Output the (x, y) coordinate of the center of the cell containing the given text.  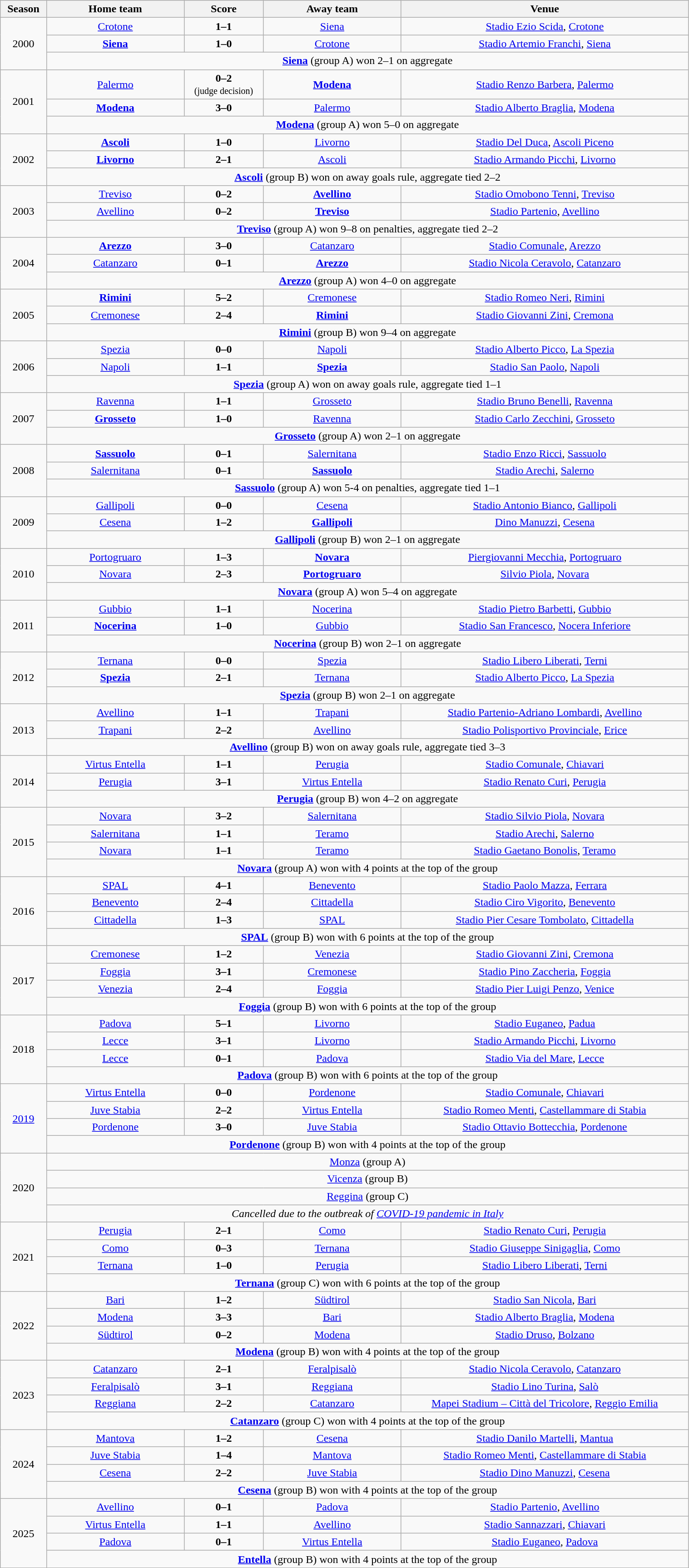
2015 (24, 842)
Treviso (group A) won 9–8 on penalties, aggregate tied 2–2 (367, 228)
Novara (group A) won 5–4 on aggregate (367, 592)
Stadio Omobono Tenni, Treviso (545, 194)
Stadio San Paolo, Napoli (545, 367)
Stadio San Francesco, Nocera Inferiore (545, 626)
5–2 (223, 298)
2–3 (223, 574)
Siena (group A) won 2–1 on aggregate (367, 61)
2002 (24, 159)
Avellino (group B) won on away goals rule, aggregate tied 3–3 (367, 747)
Cancelled due to the outbreak of COVID-19 pandemic in Italy (367, 1213)
2014 (24, 781)
Stadio Euganeo, Padova (545, 1542)
0–2(judge decision) (223, 84)
Ascoli (group B) won on away goals rule, aggregate tied 2–2 (367, 177)
Stadio Via del Mare, Lecce (545, 1058)
Stadio Ezio Scida, Crotone (545, 26)
Gallipoli (group B) won 2–1 on aggregate (367, 540)
Stadio Giuseppe Sinigaglia, Como (545, 1248)
Stadio Pier Cesare Tombolato, Cittadella (545, 920)
Stadio Druso, Bolzano (545, 1334)
Stadio Enzo Ricci, Sassuolo (545, 453)
Stadio Carlo Zecchini, Grosseto (545, 419)
2009 (24, 523)
Rimini (group B) won 9–4 on aggregate (367, 332)
Dino Manuzzi, Cesena (545, 523)
2005 (24, 315)
Stadio Partenio-Adriano Lombardi, Avellino (545, 712)
2020 (24, 1188)
Stadio Lino Turina, Salò (545, 1386)
2018 (24, 1049)
Stadio Danilo Martelli, Mantua (545, 1438)
Season (24, 9)
3–2 (223, 816)
Stadio Antonio Bianco, Gallipoli (545, 505)
Stadio Del Duca, Ascoli Piceno (545, 142)
2003 (24, 211)
Catanzaro (group C) won with 4 points at the top of the group (367, 1421)
Piergiovanni Mecchia, Portogruaro (545, 557)
5–1 (223, 1023)
2023 (24, 1395)
Mapei Stadium – Città del Tricolore, Reggio Emilia (545, 1404)
Stadio Gaetano Bonolis, Teramo (545, 851)
2019 (24, 1119)
Novara (group A) won with 4 points at the top of the group (367, 868)
SPAL (group B) won with 6 points at the top of the group (367, 937)
Stadio Bruno Benelli, Ravenna (545, 401)
Home team (115, 9)
Spezia (group A) won on away goals rule, aggregate tied 1–1 (367, 384)
1–4 (223, 1455)
Nocerina (group B) won 2–1 on aggregate (367, 643)
2016 (24, 911)
Stadio Dino Manuzzi, Cesena (545, 1473)
Grosseto (group A) won 2–1 on aggregate (367, 436)
Perugia (group B) won 4–2 on aggregate (367, 799)
Stadio Pino Zaccheria, Foggia (545, 971)
2013 (24, 730)
2025 (24, 1533)
Stadio Comunale, Arezzo (545, 246)
Monza (group A) (367, 1162)
Stadio Renzo Barbera, Palermo (545, 84)
2007 (24, 419)
Stadio Ottavio Bottecchia, Pordenone (545, 1127)
4–1 (223, 885)
Stadio Sannazzari, Chiavari (545, 1524)
2000 (24, 44)
Entella (group B) won with 4 points at the top of the group (367, 1559)
Reggina (group C) (367, 1196)
Padova (group B) won with 6 points at the top of the group (367, 1075)
Spezia (group B) won 2–1 on aggregate (367, 695)
2017 (24, 980)
Vicenza (group B) (367, 1179)
Cesena (group B) won with 4 points at the top of the group (367, 1490)
Score (223, 9)
Away team (332, 9)
2022 (24, 1326)
2021 (24, 1257)
Stadio Silvio Piola, Novara (545, 816)
Modena (group B) won with 4 points at the top of the group (367, 1352)
2001 (24, 102)
Venue (545, 9)
2004 (24, 263)
Silvio Piola, Novara (545, 574)
Stadio San Nicola, Bari (545, 1300)
Foggia (group B) won with 6 points at the top of the group (367, 1006)
Stadio Romeo Neri, Rimini (545, 298)
Stadio Pier Luigi Penzo, Venice (545, 989)
2011 (24, 626)
Stadio Polisportivo Provinciale, Erice (545, 730)
Pordenone (group B) won with 4 points at the top of the group (367, 1144)
Ternana (group C) won with 6 points at the top of the group (367, 1282)
2006 (24, 367)
Sassuolo (group A) won 5-4 on penalties, aggregate tied 1–1 (367, 488)
Modena (group A) won 5–0 on aggregate (367, 125)
2010 (24, 574)
Stadio Artemio Franchi, Siena (545, 44)
Stadio Paolo Mazza, Ferrara (545, 885)
3–3 (223, 1317)
Stadio Euganeo, Padua (545, 1023)
2024 (24, 1464)
Arezzo (group A) won 4–0 on aggregate (367, 281)
0–3 (223, 1248)
Stadio Ciro Vigorito, Benevento (545, 902)
Stadio Pietro Barbetti, Gubbio (545, 609)
2012 (24, 678)
2008 (24, 470)
